Find where the given text appears and provide that cell's center as [x, y] coordinate. 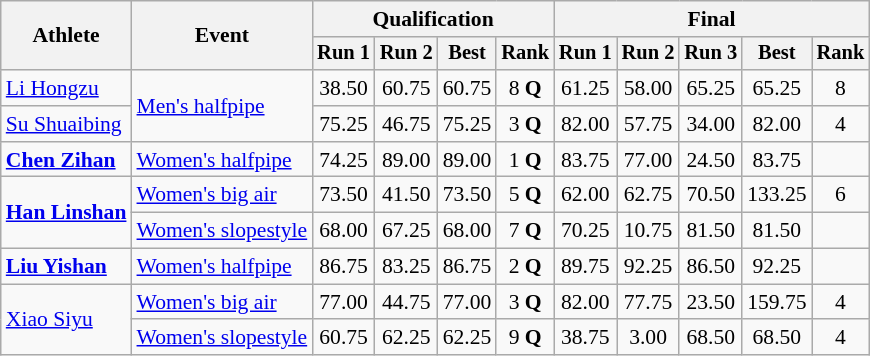
Event [222, 36]
46.75 [406, 124]
23.50 [710, 302]
Final [712, 19]
67.25 [406, 231]
7 Q [525, 231]
57.75 [648, 124]
70.25 [586, 231]
6 [841, 195]
159.75 [776, 302]
86.50 [710, 267]
1 Q [525, 160]
44.75 [406, 302]
8 [841, 88]
Athlete [66, 36]
Su Shuaibing [66, 124]
Liu Yishan [66, 267]
5 Q [525, 195]
133.25 [776, 195]
Qualification [433, 19]
41.50 [406, 195]
62.75 [648, 195]
89.75 [586, 267]
62.00 [586, 195]
83.25 [406, 267]
Chen Zihan [66, 160]
Xiao Siyu [66, 320]
77.75 [648, 302]
38.50 [344, 88]
58.00 [648, 88]
74.25 [344, 160]
3.00 [648, 338]
9 Q [525, 338]
24.50 [710, 160]
Run 3 [710, 54]
34.00 [710, 124]
10.75 [648, 231]
Han Linshan [66, 212]
2 Q [525, 267]
Li Hongzu [66, 88]
61.25 [586, 88]
38.75 [586, 338]
70.50 [710, 195]
Men's halfpipe [222, 106]
8 Q [525, 88]
